Output the [x, y] coordinate of the center of the cell containing the given text.  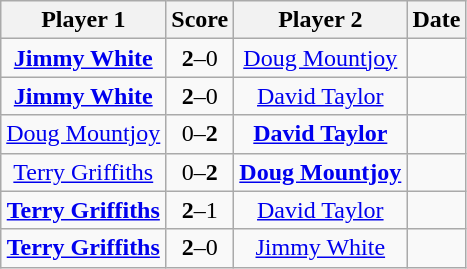
Player 1 [84, 20]
2–1 [200, 210]
Player 2 [320, 20]
Date [436, 20]
Score [200, 20]
